Output the [x, y] coordinate of the center of the cell containing the given text.  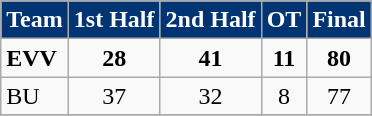
41 [210, 58]
28 [114, 58]
2nd Half [210, 20]
77 [339, 96]
EVV [35, 58]
Final [339, 20]
11 [284, 58]
37 [114, 96]
OT [284, 20]
Team [35, 20]
8 [284, 96]
32 [210, 96]
BU [35, 96]
80 [339, 58]
1st Half [114, 20]
